Locate the cell with the specified text and output its (x, y) center coordinate. 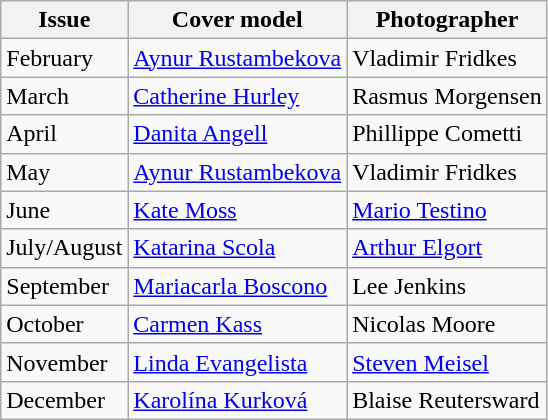
Danita Angell (238, 134)
May (64, 172)
Kate Moss (238, 210)
Lee Jenkins (448, 286)
Blaise Reutersward (448, 400)
Photographer (448, 20)
Katarina Scola (238, 248)
July/August (64, 248)
Steven Meisel (448, 362)
Rasmus Morgensen (448, 96)
October (64, 324)
Mariacarla Boscono (238, 286)
March (64, 96)
Mario Testino (448, 210)
Karolína Kurková (238, 400)
Issue (64, 20)
Linda Evangelista (238, 362)
Cover model (238, 20)
December (64, 400)
November (64, 362)
June (64, 210)
Arthur Elgort (448, 248)
Catherine Hurley (238, 96)
September (64, 286)
Carmen Kass (238, 324)
Nicolas Moore (448, 324)
April (64, 134)
Phillippe Cometti (448, 134)
February (64, 58)
